For the text-containing cell, return its midpoint in (x, y) coordinate format. 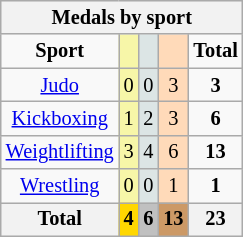
Kickboxing (60, 118)
Wrestling (60, 186)
Sport (60, 51)
23 (215, 219)
Judo (60, 85)
Weightlifting (60, 152)
2 (148, 118)
Medals by sport (122, 17)
